Provide the [X, Y] coordinate of the cell's center where the given text is located.  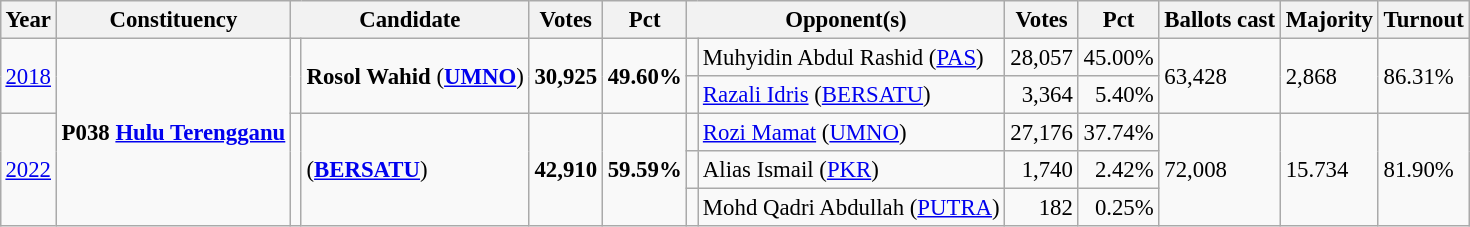
27,176 [1042, 133]
2.42% [1118, 170]
Majority [1329, 20]
30,925 [566, 76]
Razali Idris (BERSATU) [852, 95]
2,868 [1329, 76]
Turnout [1424, 20]
182 [1042, 208]
1,740 [1042, 170]
72,008 [1220, 170]
37.74% [1118, 133]
(BERSATU) [415, 170]
3,364 [1042, 95]
Alias Ismail (PKR) [852, 170]
Mohd Qadri Abdullah (PUTRA) [852, 208]
Candidate [410, 20]
0.25% [1118, 208]
2022 [28, 170]
Constituency [173, 20]
Opponent(s) [846, 20]
Ballots cast [1220, 20]
28,057 [1042, 57]
Rosol Wahid (UMNO) [415, 76]
86.31% [1424, 76]
Muhyidin Abdul Rashid (PAS) [852, 57]
Rozi Mamat (UMNO) [852, 133]
63,428 [1220, 76]
15.734 [1329, 170]
Year [28, 20]
5.40% [1118, 95]
42,910 [566, 170]
49.60% [644, 76]
45.00% [1118, 57]
P038 Hulu Terengganu [173, 132]
2018 [28, 76]
59.59% [644, 170]
81.90% [1424, 170]
